Extract the (x, y) coordinate from the center of the cell holding the provided text.  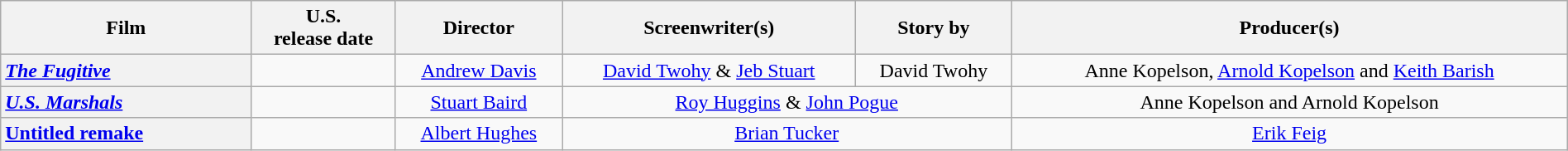
Untitled remake (126, 134)
Anne Kopelson, Arnold Kopelson and Keith Barish (1289, 71)
Roy Huggins & John Pogue (787, 102)
Film (126, 28)
Screenwriter(s) (710, 28)
David Twohy (934, 71)
Andrew Davis (478, 71)
Stuart Baird (478, 102)
The Fugitive (126, 71)
U.S. release date (323, 28)
Albert Hughes (478, 134)
Brian Tucker (787, 134)
Director (478, 28)
David Twohy & Jeb Stuart (710, 71)
Anne Kopelson and Arnold Kopelson (1289, 102)
Producer(s) (1289, 28)
U.S. Marshals (126, 102)
Story by (934, 28)
Erik Feig (1289, 134)
